For the text-containing cell, return its midpoint in [x, y] coordinate format. 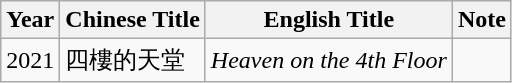
Chinese Title [133, 20]
四樓的天堂 [133, 60]
Heaven on the 4th Floor [328, 60]
Year [30, 20]
English Title [328, 20]
2021 [30, 60]
Note [482, 20]
